Provide the [X, Y] coordinate of the cell's center where the given text is located.  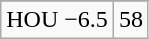
HOU −6.5 [58, 20]
58 [130, 20]
